Find where the given text appears and provide that cell's center as (x, y) coordinate. 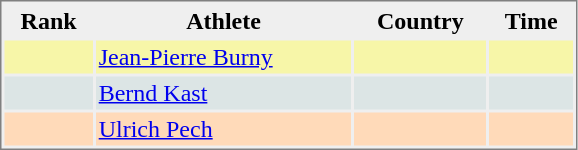
Athlete (224, 20)
Bernd Kast (224, 92)
Time (531, 20)
Jean-Pierre Burny (224, 56)
Ulrich Pech (224, 128)
Country (421, 20)
Rank (48, 20)
